Locate the cell with the specified text and output its (x, y) center coordinate. 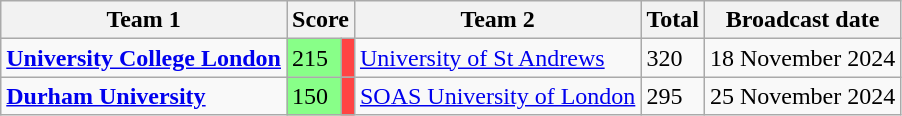
Team 1 (144, 20)
25 November 2024 (802, 96)
Team 2 (497, 20)
Score (320, 20)
SOAS University of London (497, 96)
295 (673, 96)
University College London (144, 58)
University of St Andrews (497, 58)
320 (673, 58)
18 November 2024 (802, 58)
150 (314, 96)
Total (673, 20)
215 (314, 58)
Broadcast date (802, 20)
Durham University (144, 96)
